Provide the (X, Y) coordinate of the cell's center where the given text is located.  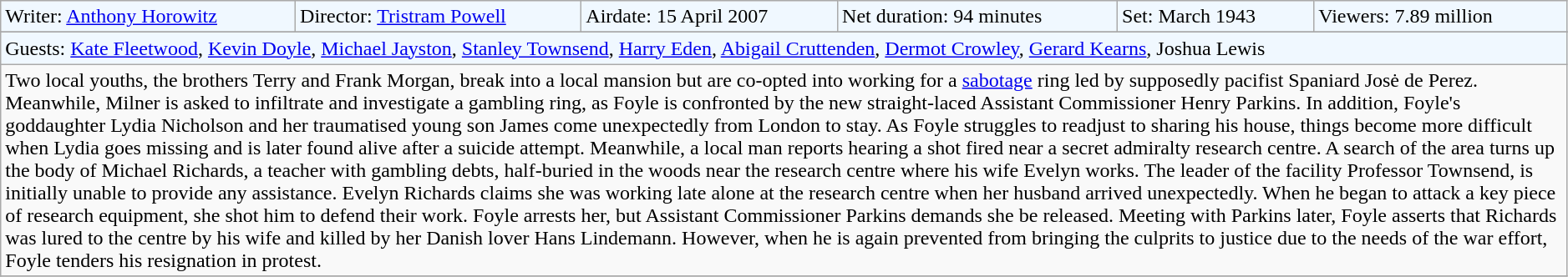
Director: Tristram Powell (439, 17)
Viewers: 7.89 million (1441, 17)
Set: March 1943 (1216, 17)
Writer: Anthony Horowitz (149, 17)
Net duration: 94 minutes (977, 17)
Airdate: 15 April 2007 (710, 17)
Guests: Kate Fleetwood, Kevin Doyle, Michael Jayston, Stanley Townsend, Harry Eden, Abigail Cruttenden, Dermot Crowley, Gerard Kearns, Joshua Lewis (784, 48)
